Find where the given text appears and provide that cell's center as (x, y) coordinate. 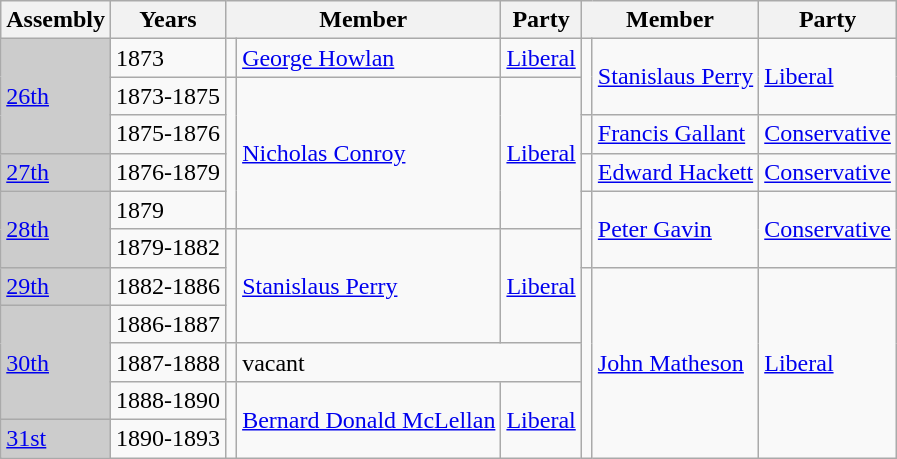
1882-1886 (168, 286)
Peter Gavin (675, 229)
1876-1879 (168, 172)
Years (168, 20)
John Matheson (675, 362)
31st (56, 438)
George Howlan (369, 58)
1887-1888 (168, 362)
27th (56, 172)
1890-1893 (168, 438)
Edward Hackett (675, 172)
Nicholas Conroy (369, 153)
26th (56, 96)
Francis Gallant (675, 134)
1888-1890 (168, 400)
29th (56, 286)
Bernard Donald McLellan (369, 419)
1886-1887 (168, 324)
28th (56, 229)
1879 (168, 210)
vacant (410, 362)
1875-1876 (168, 134)
Assembly (56, 20)
1873-1875 (168, 96)
1873 (168, 58)
1879-1882 (168, 248)
30th (56, 362)
